Return the (X, Y) coordinate for the center point of the cell that contains the specified text.  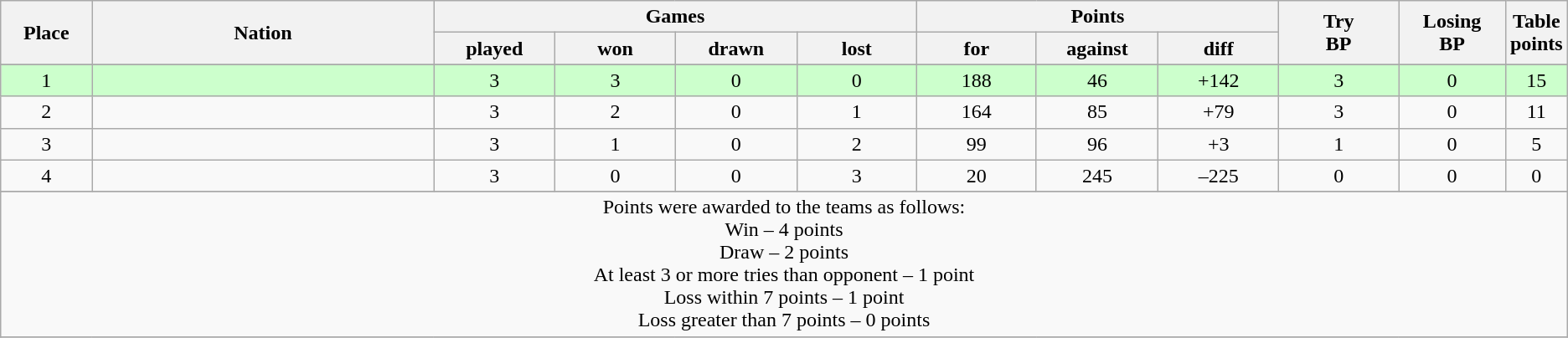
–225 (1219, 176)
96 (1097, 144)
played (494, 49)
+142 (1219, 80)
4 (47, 176)
20 (977, 176)
Tablepoints (1536, 33)
lost (856, 49)
for (977, 49)
Nation (263, 33)
LosingBP (1452, 33)
Place (47, 33)
Points (1097, 17)
11 (1536, 112)
+3 (1219, 144)
TryBP (1338, 33)
245 (1097, 176)
188 (977, 80)
85 (1097, 112)
15 (1536, 80)
+79 (1219, 112)
164 (977, 112)
46 (1097, 80)
won (615, 49)
99 (977, 144)
against (1097, 49)
5 (1536, 144)
diff (1219, 49)
Games (675, 17)
drawn (735, 49)
